Provide the (X, Y) coordinate of the cell's center where the given text is located.  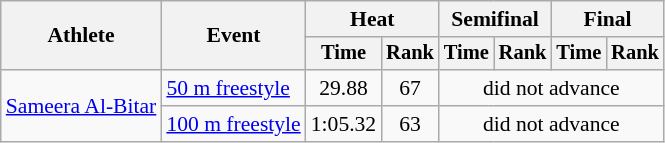
Athlete (82, 36)
100 m freestyle (233, 124)
67 (410, 88)
Heat (372, 19)
63 (410, 124)
Semifinal (495, 19)
29.88 (344, 88)
50 m freestyle (233, 88)
Final (607, 19)
Event (233, 36)
1:05.32 (344, 124)
Sameera Al-Bitar (82, 106)
